Locate the cell with the specified text and output its (x, y) center coordinate. 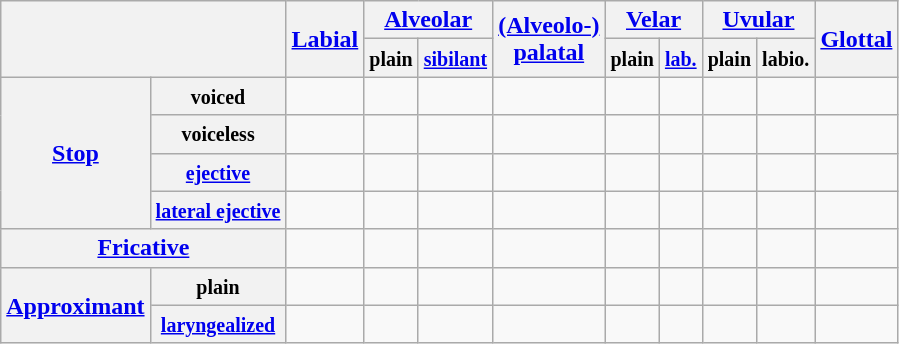
Stop (76, 153)
Glottal (856, 39)
Labial (325, 39)
sibilant (455, 58)
(Alveolo-)palatal (549, 39)
Uvular (758, 20)
ejective (218, 172)
labio. (786, 58)
Fricative (144, 248)
Velar (654, 20)
voiced (218, 96)
Approximant (76, 305)
Alveolar (428, 20)
lateral ejective (218, 210)
voiceless (218, 134)
laryngealized (218, 324)
lab. (680, 58)
